Determine the (X, Y) coordinate at the center of the cell enclosing the given text.  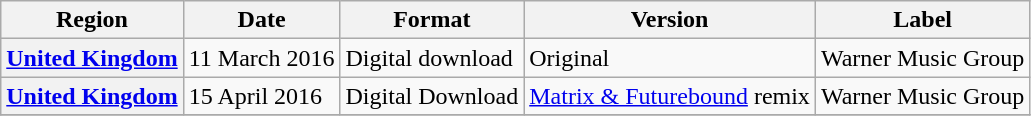
Format (432, 20)
Matrix & Futurebound remix (670, 96)
Version (670, 20)
Original (670, 58)
11 March 2016 (262, 58)
15 April 2016 (262, 96)
Date (262, 20)
Digital download (432, 58)
Region (92, 20)
Digital Download (432, 96)
Label (922, 20)
